Locate the cell with the specified text and output its [X, Y] center coordinate. 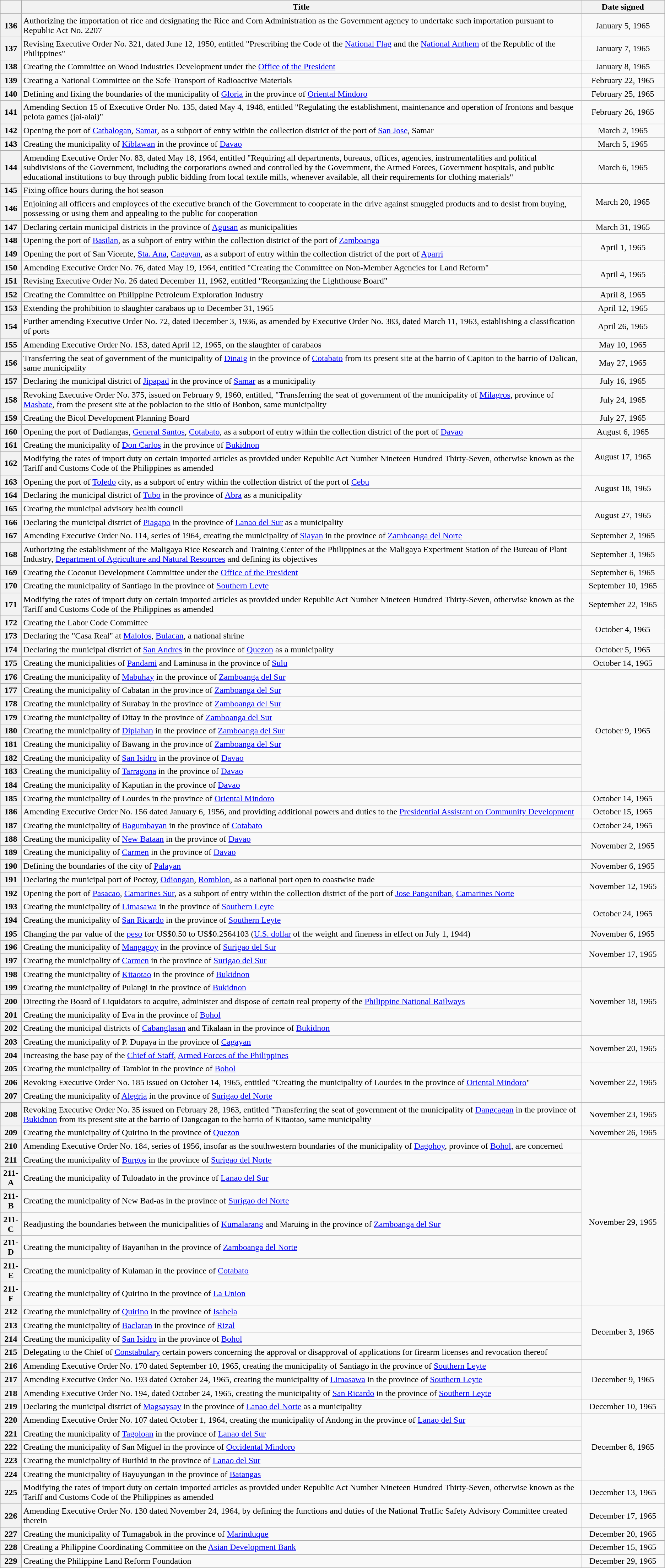
November 23, 1965 [623, 1114]
175 [11, 663]
November 22, 1965 [623, 1082]
Declaring the "Casa Real" at Malolos, Bulacan, a national shrine [301, 636]
196 [11, 947]
146 [11, 208]
March 2, 1965 [623, 130]
200 [11, 1001]
Declaring the municipal district of Piagapo in the province of Lanao del Sur as a municipality [301, 522]
202 [11, 1028]
153 [11, 308]
Creating the municipality of New Bad-as in the province of Surigao del Norte [301, 1201]
March 6, 1965 [623, 167]
144 [11, 167]
204 [11, 1055]
Creating the municipality of Don Carlos in the province of Bukidnon [301, 445]
July 27, 1965 [623, 418]
Creating the municipality of Buribid in the province of Lanao del Sur [301, 1461]
211-A [11, 1178]
211 [11, 1159]
November 12, 1965 [623, 886]
Amending Executive Order No. 114, series of 1964, creating the municipality of Siayan in the province of Zamboanga del Norte [301, 536]
February 25, 1965 [623, 94]
155 [11, 345]
142 [11, 130]
November 29, 1965 [623, 1222]
Creating the municipality of Ditay in the province of Zamboanga del Sur [301, 717]
207 [11, 1096]
Opening the port of Toledo city, as a subport of entry within the collection district of the port of Cebu [301, 481]
Creating the municipality of Santiago in the province of Southern Leyte [301, 586]
April 12, 1965 [623, 308]
167 [11, 536]
Creating the municipality of New Bataan in the province of Davao [301, 839]
Amending Executive Order No. 194, dated October 24, 1965, creating the municipality of San Ricardo in the province of Southern Leyte [301, 1393]
Creating the municipality of San Miguel in the province of Occidental Mindoro [301, 1447]
189 [11, 852]
Creating the municipality of Baclaran in the province of Rizal [301, 1325]
September 10, 1965 [623, 586]
156 [11, 363]
February 26, 1965 [623, 112]
Declaring the municipal port of Poctoy, Odiongan, Romblon, as a national port open to coastwise trade [301, 879]
Amending Executive Order No. 107 dated October 1, 1964, creating the municipality of Andong in the province of Lanao del Sur [301, 1420]
Creating the municipal districts of Cabanglasan and Tikalaan in the province of Bukidnon [301, 1028]
Directing the Board of Liquidators to acquire, administer and dispose of certain real property of the Philippine National Railways [301, 1001]
181 [11, 744]
Creating the municipality of Quirino in the province of La Union [301, 1293]
165 [11, 509]
Increasing the base pay of the Chief of Staff, Armed Forces of the Philippines [301, 1055]
April 1, 1965 [623, 247]
178 [11, 704]
211-F [11, 1293]
161 [11, 445]
Creating the municipality of Lourdes in the province of Oriental Mindoro [301, 798]
Creating the municipalities of Pandami and Laminusa in the province of Sulu [301, 663]
140 [11, 94]
Declaring the municipal district of Jipapad in the province of Samar as a municipality [301, 381]
224 [11, 1474]
November 17, 1965 [623, 954]
December 8, 1965 [623, 1447]
Creating the municipality of Kulaman in the province of Cotabato [301, 1271]
Creating the municipal advisory health council [301, 509]
203 [11, 1042]
Declaring the municipal district of San Andres in the province of Quezon as a municipality [301, 650]
208 [11, 1114]
145 [11, 190]
Revoking Executive Order No. 185 issued on October 14, 1965, entitled "Creating the municipality of Lourdes in the province of Oriental Mindoro" [301, 1082]
223 [11, 1461]
October 15, 1965 [623, 812]
Creating the municipality of San Isidro in the province of Bohol [301, 1339]
Creating the Committee on Philippine Petroleum Exploration Industry [301, 295]
August 18, 1965 [623, 488]
March 20, 1965 [623, 202]
136 [11, 26]
168 [11, 554]
186 [11, 812]
Creating the Coconut Development Committee under the Office of the President [301, 572]
Defining the boundaries of the city of Palayan [301, 866]
Creating the municipality of Mangagoy in the province of Surigao del Sur [301, 947]
Opening the port of Dadiangas, General Santos, Cotabato, as a subport of entry within the collection district of the port of Davao [301, 431]
Creating the municipality of Bayanihan in the province of Zamboanga del Norte [301, 1247]
Creating the Philippine Land Reform Foundation [301, 1561]
211-E [11, 1271]
210 [11, 1146]
159 [11, 418]
188 [11, 839]
March 5, 1965 [623, 144]
July 24, 1965 [623, 399]
193 [11, 906]
141 [11, 112]
Opening the port of Catbalogan, Samar, as a subport of entry within the collection district of the port of San Jose, Samar [301, 130]
August 27, 1965 [623, 516]
157 [11, 381]
180 [11, 731]
215 [11, 1352]
July 16, 1965 [623, 381]
205 [11, 1069]
192 [11, 893]
Readjusting the boundaries between the municipalities of Kumalarang and Maruing in the province of Zamboanga del Sur [301, 1224]
Declaring the municipal district of Tubo in the province of Abra as a municipality [301, 495]
183 [11, 771]
Creating the municipality of Surabay in the province of Zamboanga del Sur [301, 704]
211-B [11, 1201]
Creating the municipality of Eva in the province of Bohol [301, 1015]
Creating the municipality of Quirino in the province of Isabela [301, 1312]
211-D [11, 1247]
January 7, 1965 [623, 48]
137 [11, 48]
197 [11, 961]
Declaring certain municipal districts in the province of Agusan as municipalities [301, 227]
170 [11, 586]
August 17, 1965 [623, 456]
177 [11, 690]
227 [11, 1534]
May 27, 1965 [623, 363]
December 3, 1965 [623, 1332]
Creating the Bicol Development Planning Board [301, 418]
December 9, 1965 [623, 1379]
225 [11, 1492]
Creating the municipality of Tamblot in the province of Bohol [301, 1069]
151 [11, 281]
Changing the par value of the peso for US$0.50 to US$0.2564103 (U.S. dollar of the weight and fineness in effect on July 1, 1944) [301, 933]
222 [11, 1447]
Amending Executive Order No. 170 dated September 10, 1965, creating the municipality of Santiago in the province of Southern Leyte [301, 1366]
150 [11, 268]
October 4, 1965 [623, 629]
221 [11, 1434]
Creating a Philippine Coordinating Committee on the Asian Development Bank [301, 1547]
November 20, 1965 [623, 1049]
212 [11, 1312]
152 [11, 295]
176 [11, 677]
214 [11, 1339]
148 [11, 241]
184 [11, 785]
160 [11, 431]
September 3, 1965 [623, 554]
209 [11, 1132]
138 [11, 67]
Creating the municipality of Kaputian in the province of Davao [301, 785]
Creating the Committee on Wood Industries Development under the Office of the President [301, 67]
Amending Executive Order No. 76, dated May 19, 1964, entitled "Creating the Committee on Non-Member Agencies for Land Reform" [301, 268]
December 13, 1965 [623, 1492]
172 [11, 623]
August 6, 1965 [623, 431]
Creating the municipality of Tumagabok in the province of Marinduque [301, 1534]
179 [11, 717]
November 26, 1965 [623, 1132]
220 [11, 1420]
201 [11, 1015]
September 6, 1965 [623, 572]
219 [11, 1406]
May 10, 1965 [623, 345]
April 26, 1965 [623, 326]
December 20, 1965 [623, 1534]
169 [11, 572]
Creating the municipality of Bawang in the province of Zamboanga del Sur [301, 744]
187 [11, 825]
Creating the municipality of Tarragona in the province of Davao [301, 771]
226 [11, 1516]
January 5, 1965 [623, 26]
November 2, 1965 [623, 846]
Fixing office hours during the hot season [301, 190]
December 17, 1965 [623, 1516]
216 [11, 1366]
Creating the municipality of Kitaotao in the province of Bukidnon [301, 974]
Creating the municipality of Carmen in the province of Davao [301, 852]
Creating the municipality of San Ricardo in the province of Southern Leyte [301, 920]
December 15, 1965 [623, 1547]
Creating the municipality of Alegria in the province of Surigao del Norte [301, 1096]
Creating the municipality of Diplahan in the province of Zamboanga del Sur [301, 731]
Creating the municipality of Carmen in the province of Surigao del Sur [301, 961]
December 10, 1965 [623, 1406]
154 [11, 326]
January 8, 1965 [623, 67]
143 [11, 144]
195 [11, 933]
Creating the municipality of San Isidro in the province of Davao [301, 758]
147 [11, 227]
Revising Executive Order No. 26 dated December 11, 1962, entitled "Reorganizing the Lighthouse Board" [301, 281]
Title [301, 7]
Creating the municipality of Bayuyungan in the province of Batangas [301, 1474]
Opening the port of Pasacao, Camarines Sur, as a subport of entry within the collection district of the port of Jose Panganiban, Camarines Norte [301, 893]
164 [11, 495]
173 [11, 636]
190 [11, 866]
139 [11, 80]
Creating the municipality of Kiblawan in the province of Davao [301, 144]
Creating the municipality of Quirino in the province of Quezon [301, 1132]
Creating the municipality of Tagoloan in the province of Lanao del Sur [301, 1434]
149 [11, 254]
163 [11, 481]
Creating the municipality of Cabatan in the province of Zamboanga del Sur [301, 690]
162 [11, 463]
Creating the municipality of P. Dupaya in the province of Cagayan [301, 1042]
211-C [11, 1224]
185 [11, 798]
158 [11, 399]
November 18, 1965 [623, 1001]
Date signed [623, 7]
Creating the municipality of Tuloadato in the province of Lanao del Sur [301, 1178]
September 2, 1965 [623, 536]
166 [11, 522]
Creating the municipality of Limasawa in the province of Southern Leyte [301, 906]
October 5, 1965 [623, 650]
Amending Executive Order No. 153, dated April 12, 1965, on the slaughter of carabaos [301, 345]
February 22, 1965 [623, 80]
Extending the prohibition to slaughter carabaos up to December 31, 1965 [301, 308]
Opening the port of San Vicente, Sta. Ana, Cagayan, as a subport of entry within the collection district of the port of Aparri [301, 254]
182 [11, 758]
Creating the Labor Code Committee [301, 623]
April 8, 1965 [623, 295]
April 4, 1965 [623, 274]
Amending Executive Order No. 193 dated October 24, 1965, creating the municipality of Limasawa in the province of Southern Leyte [301, 1379]
September 22, 1965 [623, 604]
206 [11, 1082]
191 [11, 879]
174 [11, 650]
229 [11, 1561]
December 29, 1965 [623, 1561]
Creating the municipality of Pulangi in the province of Bukidnon [301, 988]
Defining and fixing the boundaries of the municipality of Gloria in the province of Oriental Mindoro [301, 94]
199 [11, 988]
March 31, 1965 [623, 227]
198 [11, 974]
218 [11, 1393]
Creating the municipality of Mabuhay in the province of Zamboanga del Sur [301, 677]
213 [11, 1325]
Opening the port of Basilan, as a subport of entry within the collection district of the port of Zamboanga [301, 241]
171 [11, 604]
October 9, 1965 [623, 731]
Declaring the municipal district of Magsaysay in the province of Lanao del Norte as a municipality [301, 1406]
Creating the municipality of Burgos in the province of Surigao del Norte [301, 1159]
194 [11, 920]
Creating the municipality of Bagumbayan in the province of Cotabato [301, 825]
217 [11, 1379]
228 [11, 1547]
Creating a National Committee on the Safe Transport of Radioactive Materials [301, 80]
